Locate the cell with the specified text and output its (x, y) center coordinate. 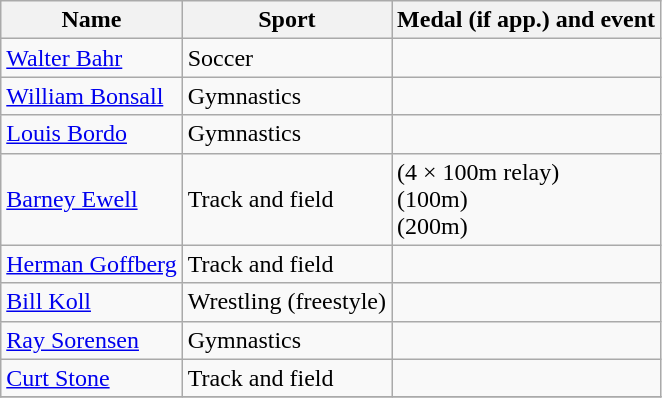
Louis Bordo (92, 134)
Medal (if app.) and event (526, 20)
Herman Goffberg (92, 264)
William Bonsall (92, 96)
Name (92, 20)
Walter Bahr (92, 58)
Ray Sorensen (92, 340)
Sport (286, 20)
Barney Ewell (92, 199)
Soccer (286, 58)
Curt Stone (92, 378)
(4 × 100m relay) (100m) (200m) (526, 199)
Bill Koll (92, 302)
Wrestling (freestyle) (286, 302)
